From the cell containing the given text, extract its center point as [X, Y] coordinate. 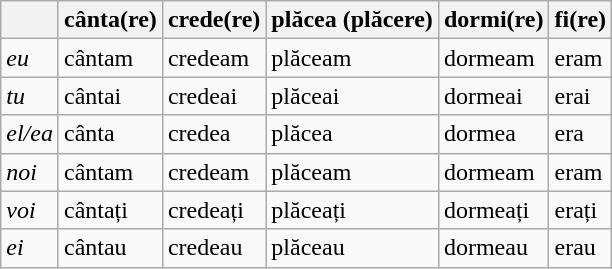
credeai [214, 96]
credea [214, 134]
dormeau [494, 248]
dormeai [494, 96]
voi [30, 210]
crede(re) [214, 20]
el/ea [30, 134]
credeau [214, 248]
cântați [110, 210]
dormi(re) [494, 20]
eu [30, 58]
erau [580, 248]
erai [580, 96]
ei [30, 248]
era [580, 134]
dormea [494, 134]
plăceai [352, 96]
cânta(re) [110, 20]
noi [30, 172]
dormeați [494, 210]
plăceau [352, 248]
fi(re) [580, 20]
plăcea [352, 134]
cântau [110, 248]
cânta [110, 134]
credeați [214, 210]
erați [580, 210]
plăcea (plăcere) [352, 20]
cântai [110, 96]
tu [30, 96]
plăceați [352, 210]
